Return the [x, y] coordinate for the center point of the cell that contains the specified text.  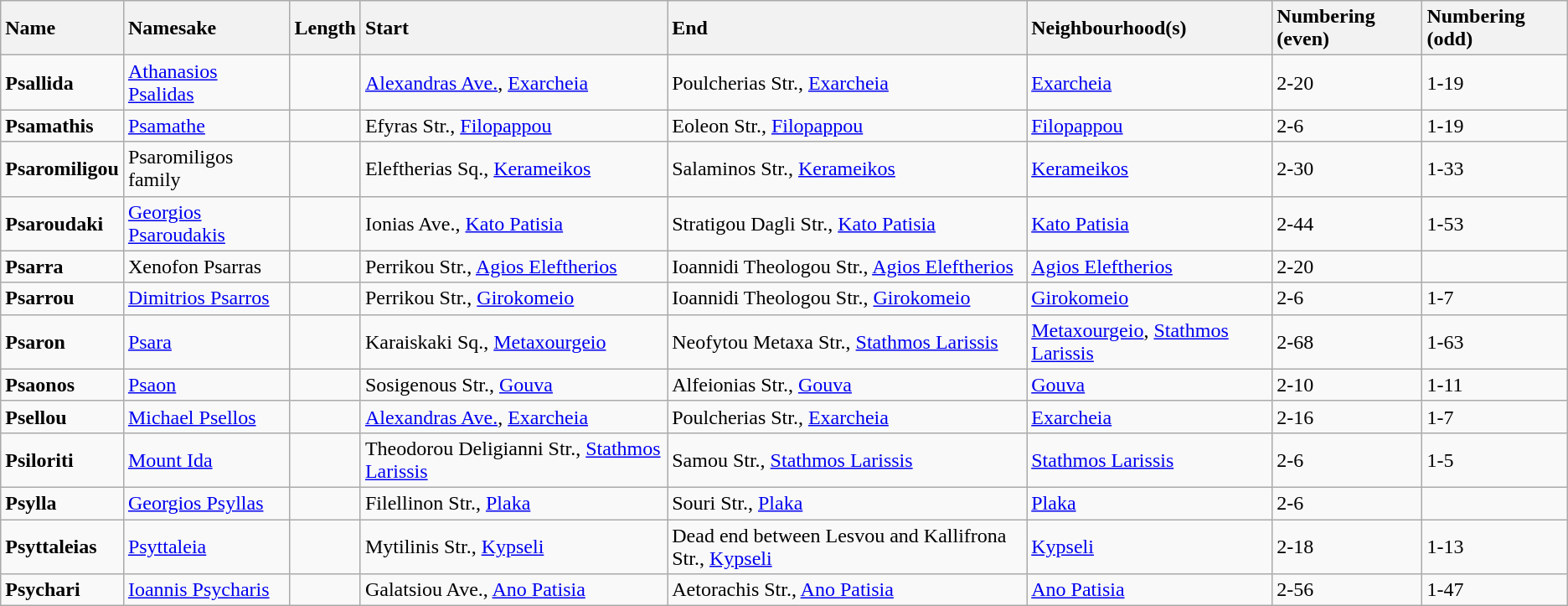
Psaonos [62, 385]
Start [513, 28]
2-68 [1347, 342]
1-63 [1494, 342]
Gouva [1149, 385]
Psaroudaki [62, 223]
Psamathe [206, 126]
Karaiskaki Sq., Metaxourgeio [513, 342]
2-16 [1347, 417]
Xenofon Psarras [206, 267]
Ionias Ave., Kato Patisia [513, 223]
Psyttaleias [62, 546]
Kypseli [1149, 546]
Eleftherias Sq., Kerameikos [513, 169]
Michael Psellos [206, 417]
Kerameikos [1149, 169]
Kato Patisia [1149, 223]
Psaromiligou [62, 169]
Perrikou Str., Girokomeio [513, 298]
Dead end between Lesvou and Kallifrona Str., Kypseli [848, 546]
Ioannis Psycharis [206, 590]
Girokomeio [1149, 298]
Mount Ida [206, 459]
Dimitrios Psarros [206, 298]
Psaron [62, 342]
Psyttaleia [206, 546]
Neofytou Metaxa Str., Stathmos Larissis [848, 342]
Alfeionias Str., Gouva [848, 385]
Psamathis [62, 126]
Eoleon Str., Filopappou [848, 126]
Psarrou [62, 298]
Filopappou [1149, 126]
2-30 [1347, 169]
Numbering (odd) [1494, 28]
Psiloriti [62, 459]
Agios Eleftherios [1149, 267]
Filellinon Str., Plaka [513, 503]
Ano Patisia [1149, 590]
Ioannidi Theologou Str., Agios Eleftherios [848, 267]
1-5 [1494, 459]
1-11 [1494, 385]
Psara [206, 342]
1-53 [1494, 223]
Plaka [1149, 503]
Name [62, 28]
1-47 [1494, 590]
Sosigenous Str., Gouva [513, 385]
Athanasios Psalidas [206, 82]
1-13 [1494, 546]
Psaon [206, 385]
Ioannidi Theologou Str., Girokomeio [848, 298]
Psychari [62, 590]
Neighbourhood(s) [1149, 28]
Length [325, 28]
2-44 [1347, 223]
2-56 [1347, 590]
Psellou [62, 417]
Metaxourgeio, Stathmos Larissis [1149, 342]
Mytilinis Str., Kypseli [513, 546]
Psaromiligos family [206, 169]
Theodorou Deligianni Str., Stathmos Larissis [513, 459]
Numbering (even) [1347, 28]
Salaminos Str., Kerameikos [848, 169]
Galatsiou Ave., Ano Patisia [513, 590]
Psallida [62, 82]
Souri Str., Plaka [848, 503]
Samou Str., Stathmos Larissis [848, 459]
Stratigou Dagli Str., Kato Patisia [848, 223]
Georgios Psyllas [206, 503]
Psylla [62, 503]
Georgios Psaroudakis [206, 223]
Perrikou Str., Agios Eleftherios [513, 267]
Aetorachis Str., Ano Patisia [848, 590]
Namesake [206, 28]
Psarra [62, 267]
Efyras Str., Filopappou [513, 126]
Stathmos Larissis [1149, 459]
2-10 [1347, 385]
1-33 [1494, 169]
2-18 [1347, 546]
End [848, 28]
